For the text-containing cell, return its midpoint in (X, Y) coordinate format. 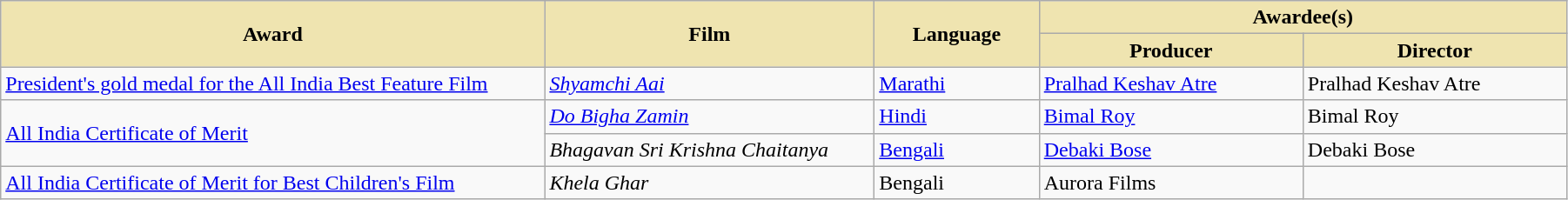
Film (710, 34)
Shyamchi Aai (710, 83)
All India Certificate of Merit for Best Children's Film (273, 183)
Hindi (957, 117)
All India Certificate of Merit (273, 133)
Marathi (957, 83)
Director (1434, 50)
Awardee(s) (1303, 17)
Khela Ghar (710, 183)
Producer (1171, 50)
Do Bigha Zamin (710, 117)
Award (273, 34)
Aurora Films (1171, 183)
President's gold medal for the All India Best Feature Film (273, 83)
Bhagavan Sri Krishna Chaitanya (710, 150)
Language (957, 34)
